Detect which cell encompasses the target text, then output its (x, y) center coordinate. 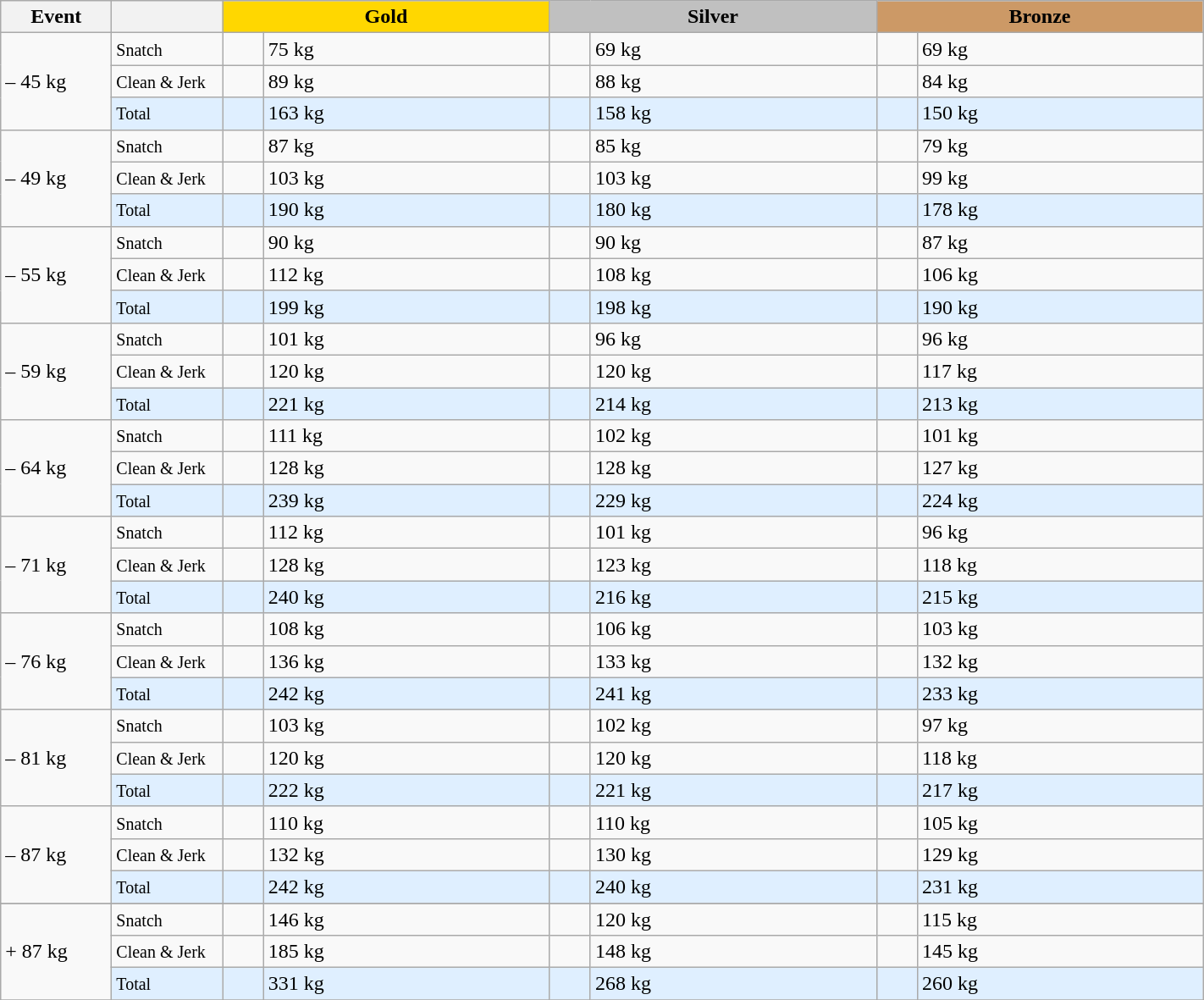
– 59 kg (56, 371)
117 kg (1060, 371)
239 kg (406, 500)
233 kg (1060, 693)
– 45 kg (56, 81)
199 kg (406, 307)
79 kg (1060, 146)
123 kg (733, 565)
178 kg (1060, 210)
+ 87 kg (56, 951)
– 81 kg (56, 758)
75 kg (406, 49)
241 kg (733, 693)
214 kg (733, 404)
216 kg (733, 597)
331 kg (406, 984)
89 kg (406, 81)
130 kg (733, 854)
99 kg (1060, 178)
– 71 kg (56, 565)
229 kg (733, 500)
133 kg (733, 661)
198 kg (733, 307)
145 kg (1060, 952)
148 kg (733, 952)
– 55 kg (56, 274)
Gold (386, 17)
88 kg (733, 81)
97 kg (1060, 726)
163 kg (406, 113)
150 kg (1060, 113)
224 kg (1060, 500)
– 87 kg (56, 854)
213 kg (1060, 404)
268 kg (733, 984)
111 kg (406, 436)
158 kg (733, 113)
Silver (713, 17)
84 kg (1060, 81)
222 kg (406, 790)
– 64 kg (56, 468)
Event (56, 17)
215 kg (1060, 597)
136 kg (406, 661)
146 kg (406, 919)
217 kg (1060, 790)
105 kg (1060, 822)
185 kg (406, 952)
231 kg (1060, 887)
115 kg (1060, 919)
– 49 kg (56, 178)
260 kg (1060, 984)
– 76 kg (56, 661)
129 kg (1060, 854)
180 kg (733, 210)
85 kg (733, 146)
Bronze (1040, 17)
127 kg (1060, 468)
